Capture the cell that displays the provided text and extract its (x, y) central coordinate. 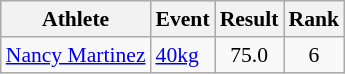
Event (183, 19)
6 (314, 55)
Rank (314, 19)
Result (250, 19)
Nancy Martinez (76, 55)
40kg (183, 55)
Athlete (76, 19)
75.0 (250, 55)
